Detect which cell encompasses the target text, then output its (X, Y) center coordinate. 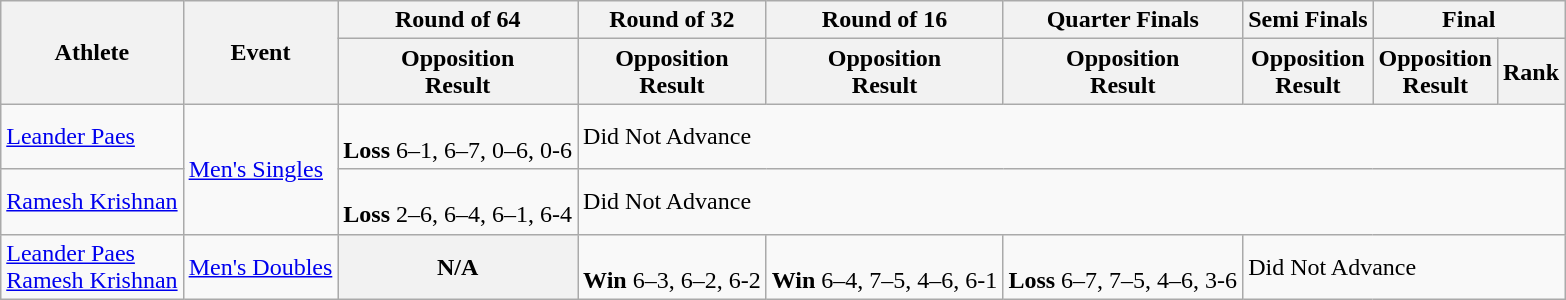
Win 6–4, 7–5, 4–6, 6-1 (884, 266)
Semi Finals (1308, 20)
Event (260, 52)
Ramesh Krishnan (92, 202)
Leander PaesRamesh Krishnan (92, 266)
Leander Paes (92, 136)
Men's Singles (260, 169)
Round of 16 (884, 20)
Loss 6–7, 7–5, 4–6, 3-6 (1123, 266)
Win 6–3, 6–2, 6-2 (672, 266)
Loss 6–1, 6–7, 0–6, 0-6 (458, 136)
Round of 64 (458, 20)
Athlete (92, 52)
Rank (1530, 72)
Quarter Finals (1123, 20)
Loss 2–6, 6–4, 6–1, 6-4 (458, 202)
Men's Doubles (260, 266)
Round of 32 (672, 20)
N/A (458, 266)
Final (1469, 20)
